Find where the given text appears and provide that cell's center as [X, Y] coordinate. 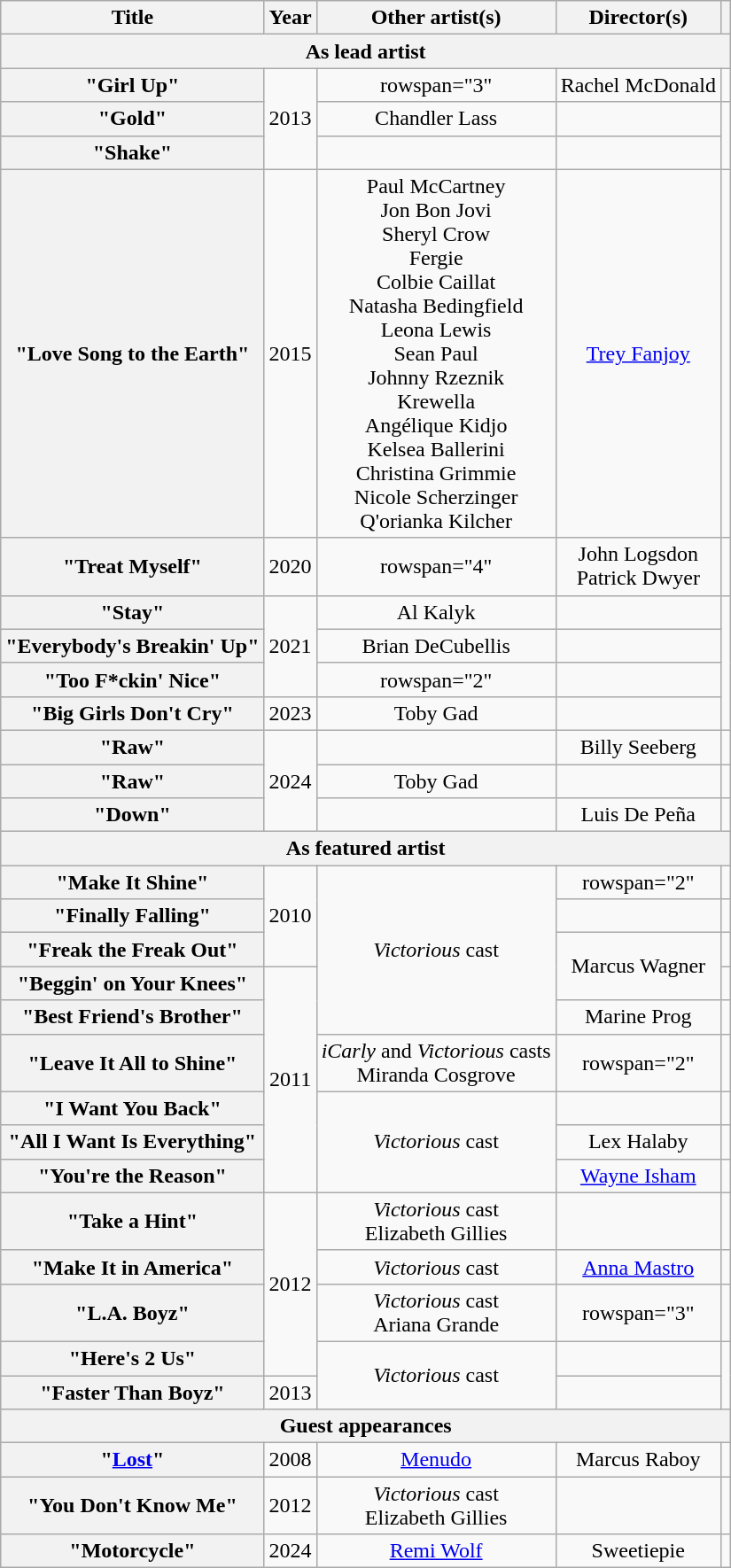
"Make It in America" [133, 1267]
"Treat Myself" [133, 567]
Guest appearances [366, 1426]
John LogsdonPatrick Dwyer [638, 567]
Lex Halaby [638, 1142]
Trey Fanjoy [638, 353]
Other artist(s) [436, 18]
"Love Song to the Earth" [133, 353]
"Freak the Freak Out" [133, 950]
Year [291, 18]
"Shake" [133, 152]
2023 [291, 713]
2010 [291, 916]
"Down" [133, 815]
"Too F*ckin' Nice" [133, 679]
Marine Prog [638, 1017]
"Lost" [133, 1460]
Rachel McDonald [638, 85]
iCarly and Victorious castsMiranda Cosgrove [436, 1063]
"Leave It All to Shine" [133, 1063]
Anna Mastro [638, 1267]
"Here's 2 Us" [133, 1358]
Al Kalyk [436, 612]
"Everybody's Breakin' Up" [133, 646]
Victorious castAriana Grande [436, 1313]
"Motorcycle" [133, 1551]
Title [133, 18]
Remi Wolf [436, 1551]
Menudo [436, 1460]
"L.A. Boyz" [133, 1313]
"Faster Than Boyz" [133, 1392]
As lead artist [366, 51]
2021 [291, 646]
"Stay" [133, 612]
2020 [291, 567]
"Girl Up" [133, 85]
As featured artist [366, 849]
rowspan="4" [436, 567]
Brian DeCubellis [436, 646]
Sweetiepie [638, 1551]
"I Want You Back" [133, 1108]
Luis De Peña [638, 815]
"Beggin' on Your Knees" [133, 983]
"Best Friend's Brother" [133, 1017]
Marcus Raboy [638, 1460]
"All I Want Is Everything" [133, 1142]
Billy Seeberg [638, 747]
2008 [291, 1460]
"You're the Reason" [133, 1176]
"Take a Hint" [133, 1221]
"Finally Falling" [133, 916]
Marcus Wagner [638, 966]
"Gold" [133, 119]
"You Don't Know Me" [133, 1506]
"Big Girls Don't Cry" [133, 713]
2011 [291, 1079]
Director(s) [638, 18]
"Make It Shine" [133, 882]
Chandler Lass [436, 119]
Wayne Isham [638, 1176]
2015 [291, 353]
